Provide the (x, y) coordinate of the cell's center where the given text is located.  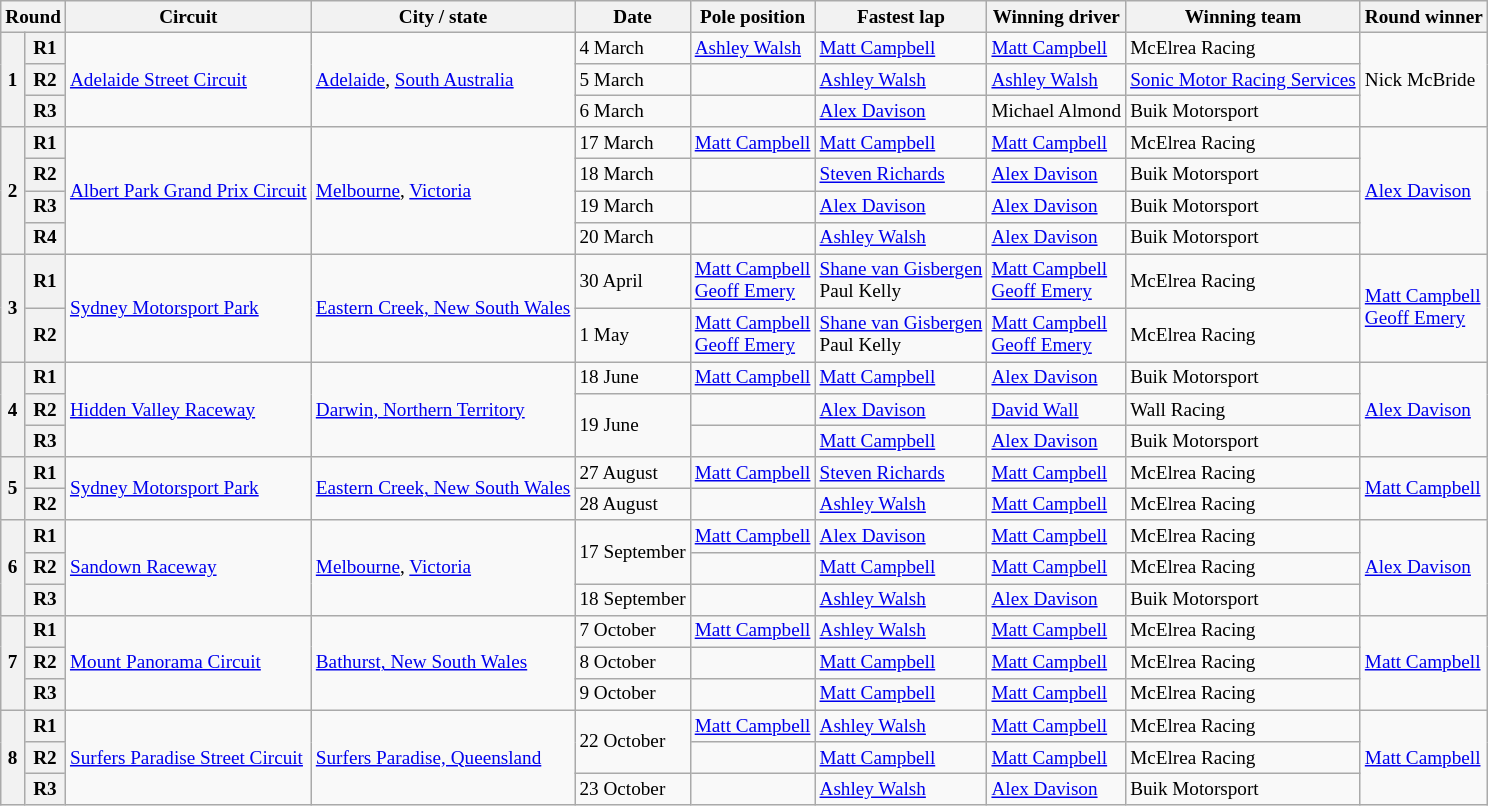
Winning driver (1056, 17)
Round (34, 17)
1 (13, 80)
6 March (632, 111)
18 September (632, 599)
Hidden Valley Raceway (188, 410)
Adelaide Street Circuit (188, 80)
Adelaide, South Australia (443, 80)
27 August (632, 473)
Date (632, 17)
R4 (44, 238)
4 March (632, 48)
City / state (443, 17)
18 June (632, 378)
Surfers Paradise Street Circuit (188, 758)
6 (13, 568)
1 May (632, 335)
Darwin, Northern Territory (443, 410)
Michael Almond (1056, 111)
Round winner (1424, 17)
5 March (632, 80)
28 August (632, 505)
Albert Park Grand Prix Circuit (188, 190)
2 (13, 190)
18 March (632, 175)
20 March (632, 238)
Sonic Motor Racing Services (1244, 80)
7 October (632, 631)
Nick McBride (1424, 80)
Winning team (1244, 17)
8 October (632, 663)
Wall Racing (1244, 410)
7 (13, 662)
8 (13, 758)
Pole position (752, 17)
30 April (632, 281)
19 June (632, 426)
3 (13, 308)
23 October (632, 789)
17 September (632, 552)
Fastest lap (901, 17)
5 (13, 488)
Circuit (188, 17)
19 March (632, 206)
22 October (632, 742)
17 March (632, 143)
David Wall (1056, 410)
Sandown Raceway (188, 568)
9 October (632, 694)
4 (13, 410)
Bathurst, New South Wales (443, 662)
Surfers Paradise, Queensland (443, 758)
Mount Panorama Circuit (188, 662)
